Find where the given text appears and provide that cell's center as (x, y) coordinate. 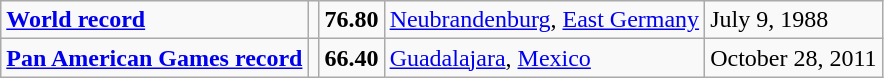
World record (154, 20)
July 9, 1988 (794, 20)
Guadalajara, Mexico (544, 58)
Pan American Games record (154, 58)
Neubrandenburg, East Germany (544, 20)
October 28, 2011 (794, 58)
66.40 (352, 58)
76.80 (352, 20)
